Output the [x, y] coordinate of the center of the cell containing the given text.  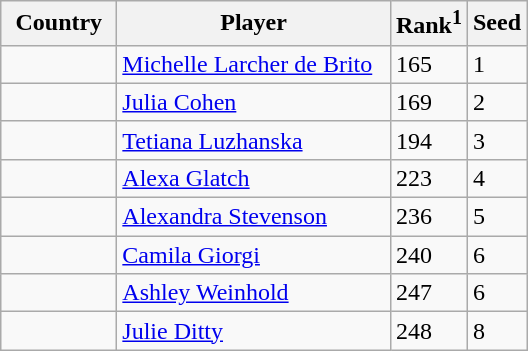
236 [428, 217]
5 [496, 217]
Camila Giorgi [254, 255]
Rank1 [428, 24]
169 [428, 102]
2 [496, 102]
247 [428, 293]
223 [428, 178]
Tetiana Luzhanska [254, 140]
Seed [496, 24]
194 [428, 140]
Ashley Weinhold [254, 293]
3 [496, 140]
Michelle Larcher de Brito [254, 64]
165 [428, 64]
1 [496, 64]
Alexa Glatch [254, 178]
Julie Ditty [254, 331]
Alexandra Stevenson [254, 217]
4 [496, 178]
Country [59, 24]
Julia Cohen [254, 102]
8 [496, 331]
248 [428, 331]
240 [428, 255]
Player [254, 24]
